Provide the (x, y) coordinate of the cell's center where the given text is located.  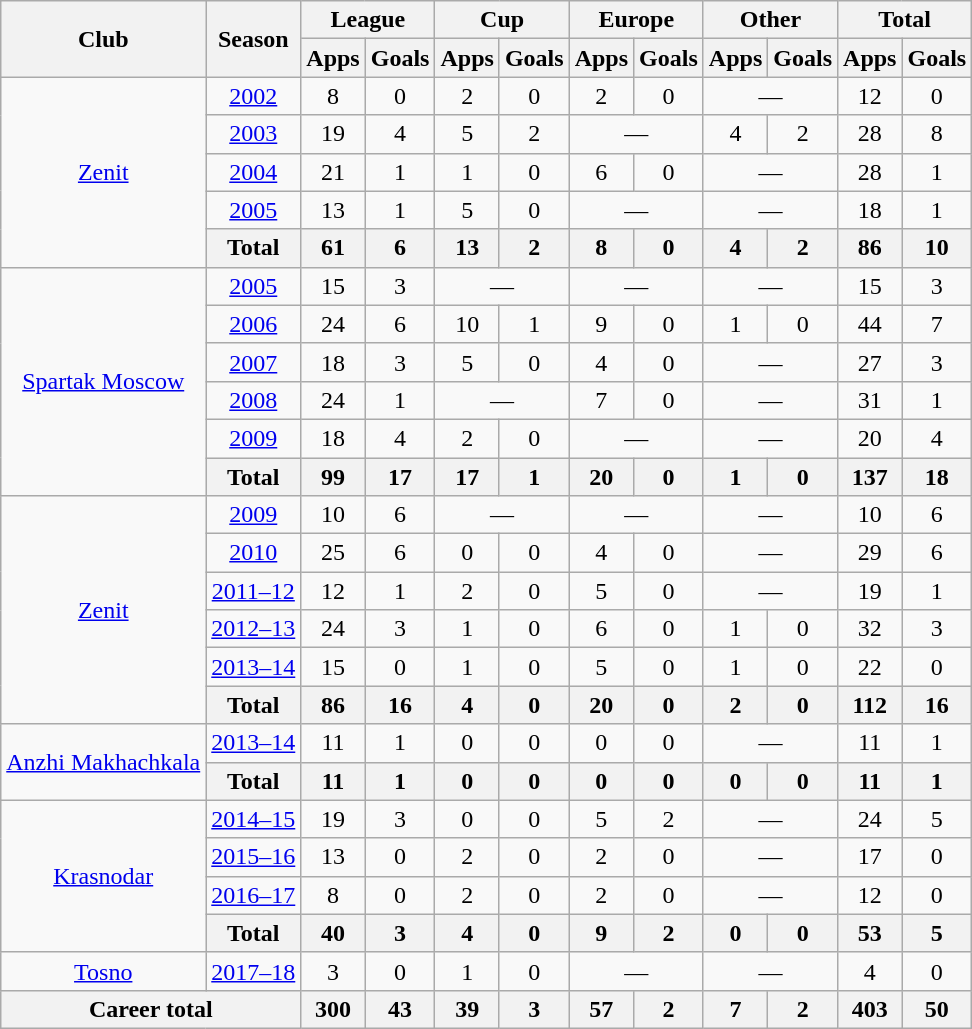
2010 (254, 553)
League (368, 20)
99 (333, 477)
2004 (254, 172)
2016–17 (254, 895)
43 (400, 1009)
300 (333, 1009)
2017–18 (254, 971)
2007 (254, 362)
2008 (254, 400)
Europe (636, 20)
29 (870, 553)
2015–16 (254, 857)
112 (870, 705)
57 (601, 1009)
2002 (254, 96)
Anzhi Makhachkala (104, 762)
Krasnodar (104, 876)
Cup (502, 20)
Club (104, 39)
2012–13 (254, 629)
39 (467, 1009)
61 (333, 248)
53 (870, 933)
2011–12 (254, 591)
2006 (254, 324)
40 (333, 933)
137 (870, 477)
27 (870, 362)
Career total (151, 1009)
Spartak Moscow (104, 381)
2014–15 (254, 819)
22 (870, 667)
Other (770, 20)
32 (870, 629)
25 (333, 553)
2003 (254, 134)
403 (870, 1009)
50 (937, 1009)
Season (254, 39)
31 (870, 400)
21 (333, 172)
Tosno (104, 971)
44 (870, 324)
